Provide the [x, y] coordinate of the cell's center where the given text is located.  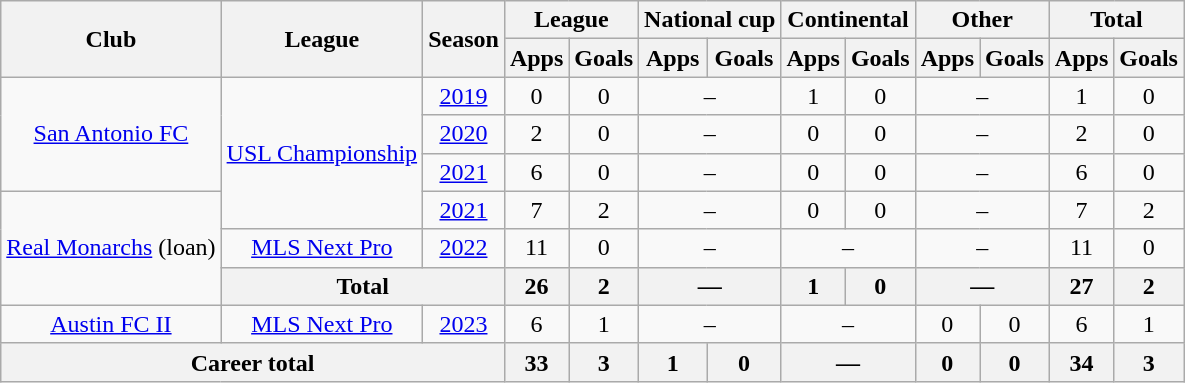
2023 [464, 324]
2019 [464, 96]
Season [464, 39]
USL Championship [322, 153]
Continental [848, 20]
San Antonio FC [111, 134]
National cup [710, 20]
27 [1081, 286]
Club [111, 39]
Other [982, 20]
Career total [253, 362]
2020 [464, 134]
34 [1081, 362]
26 [536, 286]
Real Monarchs (loan) [111, 248]
Austin FC II [111, 324]
33 [536, 362]
2022 [464, 248]
